Detect which cell encompasses the target text, then output its (X, Y) center coordinate. 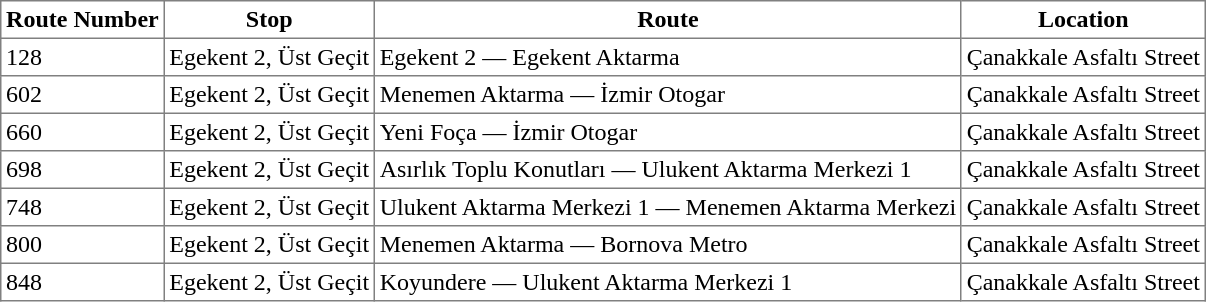
748 (82, 207)
Route Number (82, 20)
Asırlık Toplu Konutları — Ulukent Aktarma Merkezi 1 (668, 170)
800 (82, 245)
128 (82, 57)
Ulukent Aktarma Merkezi 1 — Menemen Aktarma Merkezi (668, 207)
Egekent 2 — Egekent Aktarma (668, 57)
Location (1083, 20)
Menemen Aktarma — Bornova Metro (668, 245)
Koyundere — Ulukent Aktarma Merkezi 1 (668, 282)
660 (82, 132)
Menemen Aktarma — İzmir Otogar (668, 95)
848 (82, 282)
Route (668, 20)
602 (82, 95)
Stop (269, 20)
698 (82, 170)
Yeni Foça — İzmir Otogar (668, 132)
